Return [X, Y] of the center of cell containing provided text 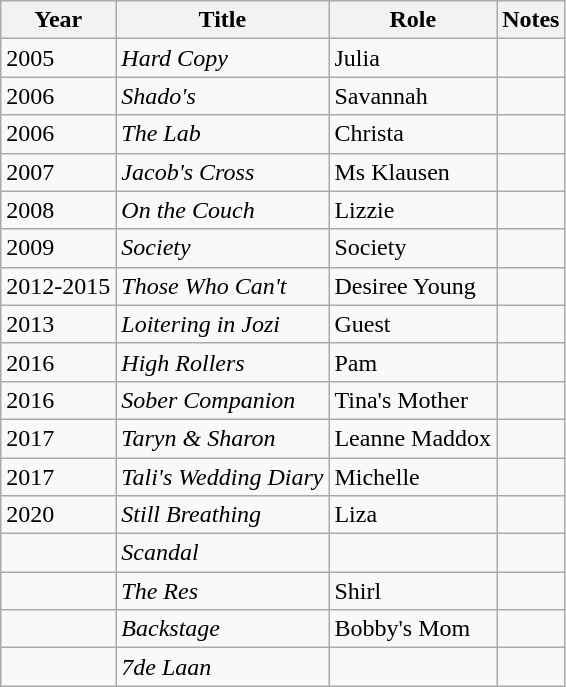
Still Breathing [222, 515]
High Rollers [222, 362]
Shado's [222, 96]
Pam [413, 362]
Year [58, 20]
2009 [58, 248]
Title [222, 20]
Backstage [222, 629]
Scandal [222, 553]
Tali's Wedding Diary [222, 477]
Liza [413, 515]
Sober Companion [222, 400]
Savannah [413, 96]
2013 [58, 324]
The Res [222, 591]
2020 [58, 515]
Role [413, 20]
Ms Klausen [413, 172]
Loitering in Jozi [222, 324]
2005 [58, 58]
2008 [58, 210]
Hard Copy [222, 58]
7de Laan [222, 667]
2007 [58, 172]
Lizzie [413, 210]
Michelle [413, 477]
Those Who Can't [222, 286]
Christa [413, 134]
On the Couch [222, 210]
Jacob's Cross [222, 172]
Desiree Young [413, 286]
Tina's Mother [413, 400]
Bobby's Mom [413, 629]
Julia [413, 58]
Notes [531, 20]
Leanne Maddox [413, 438]
Taryn & Sharon [222, 438]
Shirl [413, 591]
Guest [413, 324]
The Lab [222, 134]
2012-2015 [58, 286]
